For the text-containing cell, return its midpoint in [X, Y] coordinate format. 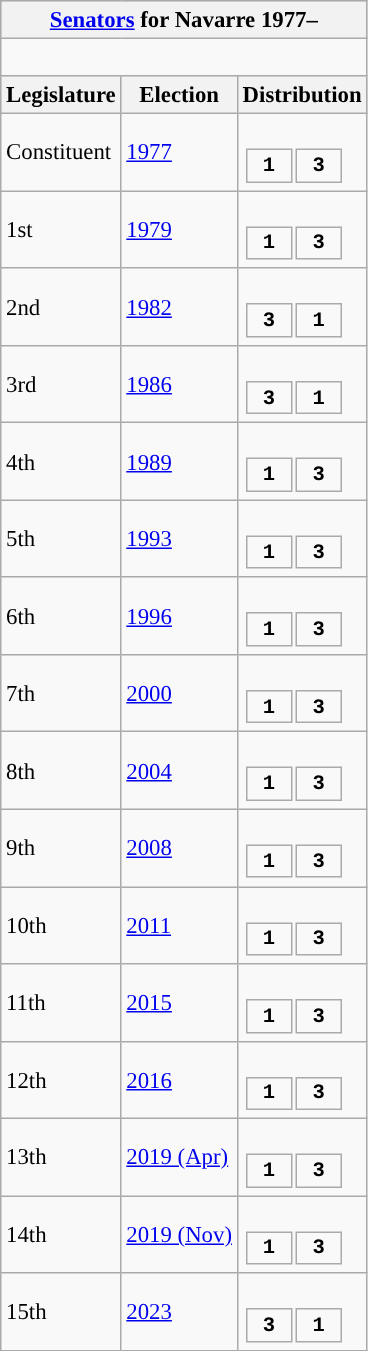
3rd [61, 384]
11th [61, 1002]
2016 [179, 1080]
6th [61, 616]
Election [179, 95]
2004 [179, 770]
15th [61, 1312]
2019 (Apr) [179, 1158]
1986 [179, 384]
1st [61, 230]
1979 [179, 230]
2000 [179, 694]
1982 [179, 306]
4th [61, 462]
7th [61, 694]
14th [61, 1234]
Senators for Navarre 1977– [184, 20]
1989 [179, 462]
8th [61, 770]
2019 (Nov) [179, 1234]
1977 [179, 152]
2008 [179, 848]
9th [61, 848]
12th [61, 1080]
2nd [61, 306]
5th [61, 538]
Legislature [61, 95]
2023 [179, 1312]
Constituent [61, 152]
13th [61, 1158]
2015 [179, 1002]
Distribution [302, 95]
10th [61, 926]
2011 [179, 926]
1996 [179, 616]
1993 [179, 538]
